Search for the cell housing the specified text and yield its (x, y) center coordinate. 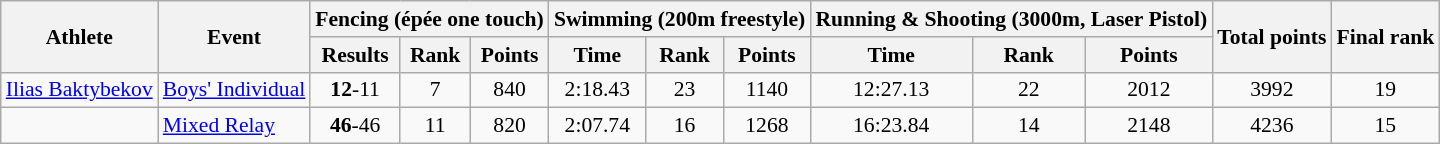
16 (685, 126)
840 (510, 90)
2:18.43 (598, 90)
Mixed Relay (234, 126)
2:07.74 (598, 126)
820 (510, 126)
3992 (1272, 90)
Final rank (1385, 36)
11 (435, 126)
15 (1385, 126)
Total points (1272, 36)
1140 (766, 90)
12-11 (355, 90)
Ilias Baktybekov (80, 90)
2012 (1148, 90)
4236 (1272, 126)
2148 (1148, 126)
12:27.13 (891, 90)
19 (1385, 90)
22 (1028, 90)
16:23.84 (891, 126)
7 (435, 90)
14 (1028, 126)
Boys' Individual (234, 90)
Swimming (200m freestyle) (680, 19)
1268 (766, 126)
23 (685, 90)
46-46 (355, 126)
Fencing (épée one touch) (430, 19)
Results (355, 55)
Athlete (80, 36)
Running & Shooting (3000m, Laser Pistol) (1011, 19)
Event (234, 36)
